Provide the (x, y) coordinate of the cell's center where the given text is located.  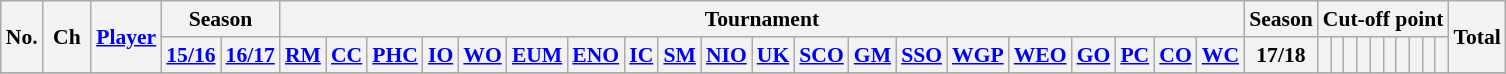
Player (126, 36)
16/17 (250, 55)
IO (440, 55)
UK (774, 55)
NIO (726, 55)
No. (22, 36)
WGP (978, 55)
PHC (395, 55)
15/16 (190, 55)
RM (303, 55)
WC (1220, 55)
17/18 (1281, 55)
Cut-off point (1384, 19)
IC (641, 55)
SSO (922, 55)
Tournament (762, 19)
ENO (596, 55)
GM (872, 55)
SM (680, 55)
EUM (537, 55)
Ch (68, 36)
WEO (1040, 55)
CC (346, 55)
Total (1476, 36)
PC (1134, 55)
CO (1176, 55)
GO (1094, 55)
SCO (822, 55)
WO (482, 55)
